Output the (X, Y) coordinate of the center of the cell containing the given text.  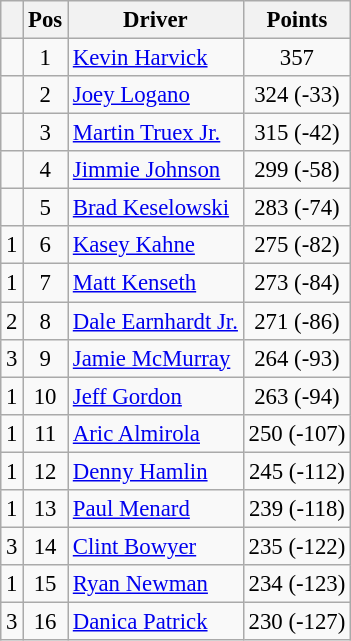
234 (-123) (296, 584)
Denny Hamlin (156, 471)
Jamie McMurray (156, 358)
13 (46, 509)
12 (46, 471)
9 (46, 358)
7 (46, 283)
10 (46, 396)
Kasey Kahne (156, 245)
Points (296, 20)
273 (-84) (296, 283)
6 (46, 245)
239 (-118) (296, 509)
8 (46, 321)
Clint Bowyer (156, 546)
250 (-107) (296, 433)
Martin Truex Jr. (156, 133)
Kevin Harvick (156, 58)
Brad Keselowski (156, 208)
4 (46, 170)
Aric Almirola (156, 433)
14 (46, 546)
Pos (46, 20)
263 (-94) (296, 396)
Joey Logano (156, 95)
264 (-93) (296, 358)
235 (-122) (296, 546)
Jimmie Johnson (156, 170)
Driver (156, 20)
283 (-74) (296, 208)
271 (-86) (296, 321)
245 (-112) (296, 471)
Jeff Gordon (156, 396)
Dale Earnhardt Jr. (156, 321)
357 (296, 58)
299 (-58) (296, 170)
315 (-42) (296, 133)
Paul Menard (156, 509)
11 (46, 433)
5 (46, 208)
230 (-127) (296, 621)
Matt Kenseth (156, 283)
324 (-33) (296, 95)
275 (-82) (296, 245)
15 (46, 584)
16 (46, 621)
Ryan Newman (156, 584)
Danica Patrick (156, 621)
